Scan for the cell matching the given text and deliver its (X, Y) coordinate at center. 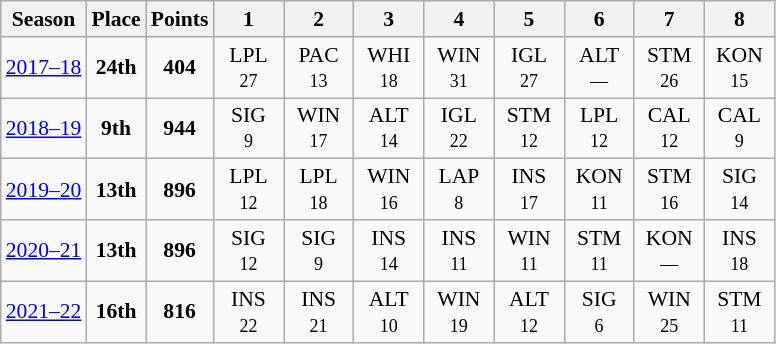
Points (180, 19)
CAL9 (739, 128)
8 (739, 19)
SIG6 (599, 312)
INS17 (529, 190)
WIN25 (669, 312)
2020–21 (44, 250)
STM12 (529, 128)
KON15 (739, 68)
ALT12 (529, 312)
Season (44, 19)
2021–22 (44, 312)
404 (180, 68)
IGL27 (529, 68)
6 (599, 19)
WIN16 (389, 190)
LPL18 (319, 190)
7 (669, 19)
2017–18 (44, 68)
ALT— (599, 68)
INS18 (739, 250)
SIG12 (248, 250)
4 (459, 19)
LPL27 (248, 68)
5 (529, 19)
WIN19 (459, 312)
INS21 (319, 312)
3 (389, 19)
WIN11 (529, 250)
INS22 (248, 312)
2019–20 (44, 190)
WHI18 (389, 68)
Place (116, 19)
KON11 (599, 190)
LAP8 (459, 190)
16th (116, 312)
INS11 (459, 250)
IGL22 (459, 128)
WIN31 (459, 68)
1 (248, 19)
KON— (669, 250)
24th (116, 68)
ALT14 (389, 128)
ALT10 (389, 312)
2 (319, 19)
9th (116, 128)
816 (180, 312)
STM16 (669, 190)
PAC13 (319, 68)
WIN17 (319, 128)
INS14 (389, 250)
2018–19 (44, 128)
SIG14 (739, 190)
944 (180, 128)
CAL12 (669, 128)
STM26 (669, 68)
